Output the [X, Y] coordinate of the center of the cell containing the given text.  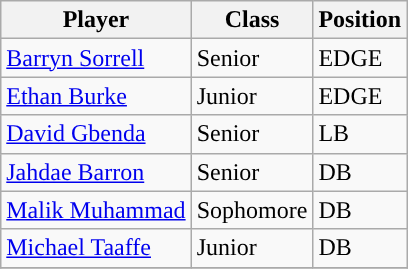
Barryn Sorrell [96, 58]
Class [252, 20]
Jahdae Barron [96, 172]
Position [360, 20]
Player [96, 20]
Michael Taaffe [96, 248]
Malik Muhammad [96, 210]
Sophomore [252, 210]
Ethan Burke [96, 96]
LB [360, 134]
David Gbenda [96, 134]
